Find where the given text appears and provide that cell's center as (x, y) coordinate. 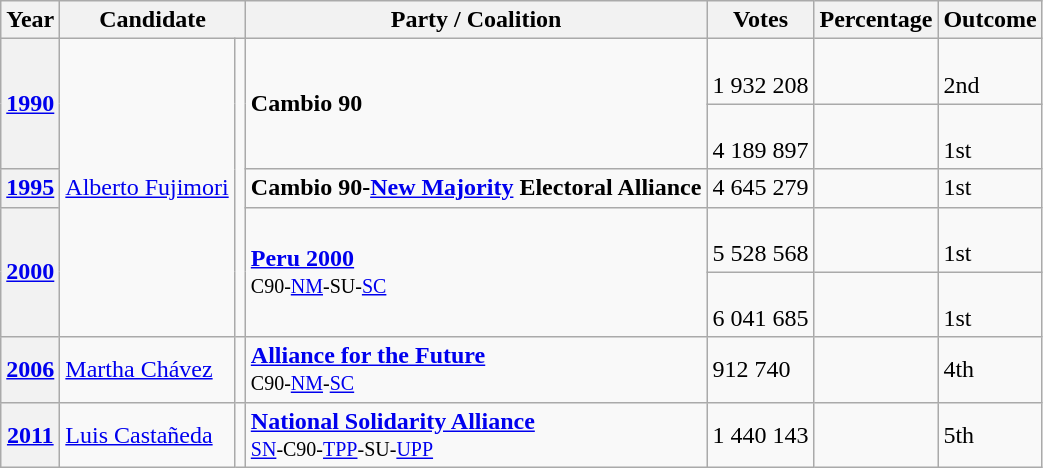
Votes (760, 20)
6 041 685 (760, 304)
2011 (30, 434)
National Solidarity AllianceSN-C90-TPP-SU-UPP (476, 434)
Martha Chávez (147, 370)
Cambio 90-New Majority Electoral Alliance (476, 188)
Year (30, 20)
Luis Castañeda (147, 434)
1 440 143 (760, 434)
Cambio 90 (476, 104)
Party / Coalition (476, 20)
Alliance for the FutureC90-NM-SC (476, 370)
Percentage (876, 20)
Outcome (990, 20)
Peru 2000C90-NM-SU-SC (476, 272)
Candidate (152, 20)
5 528 568 (760, 240)
5th (990, 434)
1 932 208 (760, 72)
4 189 897 (760, 136)
2nd (990, 72)
4 645 279 (760, 188)
2006 (30, 370)
4th (990, 370)
2000 (30, 272)
Alberto Fujimori (147, 188)
1990 (30, 104)
912 740 (760, 370)
1995 (30, 188)
